Capture the cell that displays the provided text and extract its (x, y) central coordinate. 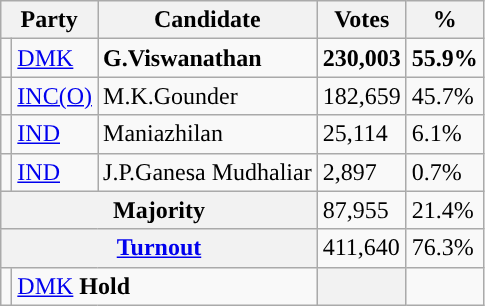
G.Viswanathan (208, 58)
Votes (362, 20)
0.7% (444, 172)
230,003 (362, 58)
25,114 (362, 134)
87,955 (362, 210)
182,659 (362, 96)
55.9% (444, 58)
M.K.Gounder (208, 96)
45.7% (444, 96)
Maniazhilan (208, 134)
INC(O) (55, 96)
J.P.Ganesa Mudhaliar (208, 172)
Turnout (159, 248)
Party (50, 20)
DMK Hold (164, 286)
21.4% (444, 210)
DMK (55, 58)
2,897 (362, 172)
Candidate (208, 20)
% (444, 20)
411,640 (362, 248)
76.3% (444, 248)
Majority (159, 210)
6.1% (444, 134)
